Search for the cell housing the specified text and yield its [x, y] center coordinate. 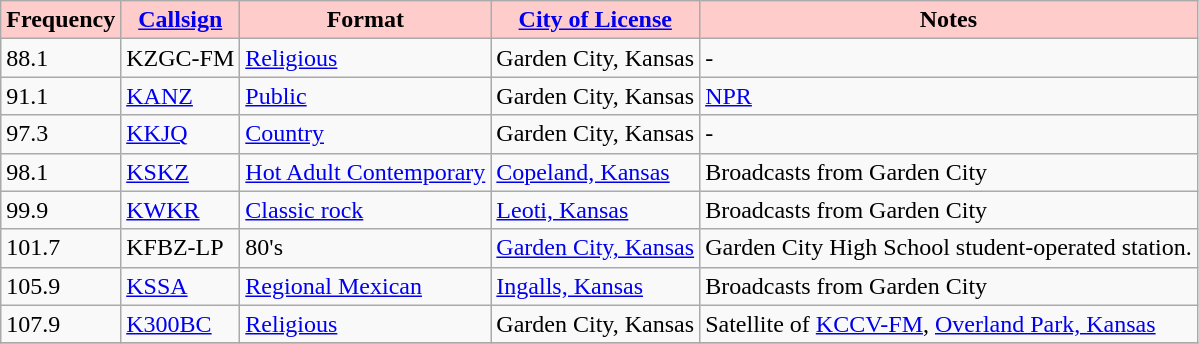
Classic rock [366, 210]
KWKR [180, 210]
98.1 [61, 172]
Hot Adult Contemporary [366, 172]
KSKZ [180, 172]
Garden City High School student-operated station. [949, 248]
Format [366, 20]
Frequency [61, 20]
97.3 [61, 134]
Notes [949, 20]
K300BC [180, 324]
City of License [596, 20]
KZGC-FM [180, 58]
KANZ [180, 96]
Leoti, Kansas [596, 210]
105.9 [61, 286]
80's [366, 248]
107.9 [61, 324]
Country [366, 134]
91.1 [61, 96]
KKJQ [180, 134]
88.1 [61, 58]
KSSA [180, 286]
Copeland, Kansas [596, 172]
99.9 [61, 210]
Callsign [180, 20]
Ingalls, Kansas [596, 286]
101.7 [61, 248]
KFBZ-LP [180, 248]
NPR [949, 96]
Satellite of KCCV-FM, Overland Park, Kansas [949, 324]
Regional Mexican [366, 286]
Public [366, 96]
